Scan for the cell matching the given text and deliver its [X, Y] coordinate at center. 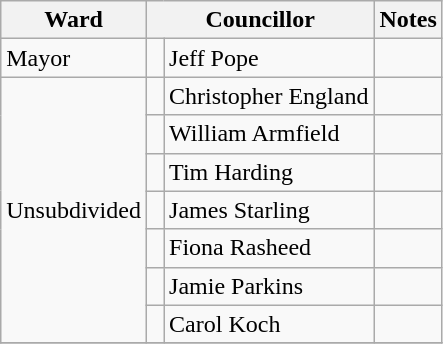
Tim Harding [269, 172]
Unsubdivided [74, 210]
Councillor [260, 20]
William Armfield [269, 134]
Fiona Rasheed [269, 248]
Mayor [74, 58]
Jamie Parkins [269, 286]
Christopher England [269, 96]
Notes [408, 20]
James Starling [269, 210]
Carol Koch [269, 324]
Jeff Pope [269, 58]
Ward [74, 20]
